Capture the cell that displays the provided text and extract its [X, Y] central coordinate. 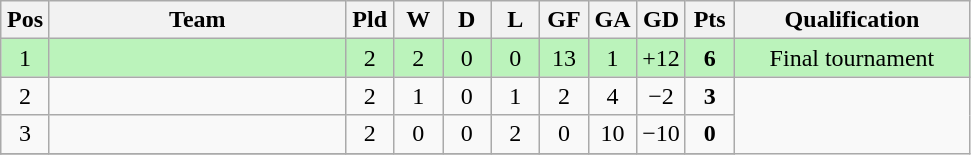
4 [612, 96]
D [466, 20]
+12 [662, 58]
Qualification [852, 20]
Pts [710, 20]
GF [564, 20]
Pld [370, 20]
GA [612, 20]
10 [612, 134]
−2 [662, 96]
13 [564, 58]
Final tournament [852, 58]
W [418, 20]
L [516, 20]
6 [710, 58]
GD [662, 20]
−10 [662, 134]
Pos [26, 20]
Team [197, 20]
